Scan for the cell matching the given text and deliver its [x, y] coordinate at center. 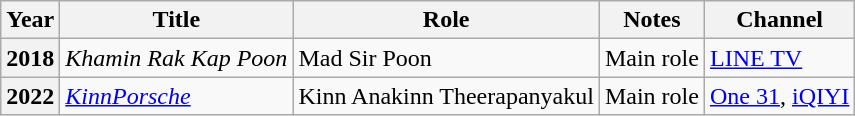
2022 [30, 96]
Title [176, 20]
Khamin Rak Kap Poon [176, 58]
One 31, iQIYI [779, 96]
Notes [652, 20]
Kinn Anakinn Theerapanyakul [446, 96]
Channel [779, 20]
LINE TV [779, 58]
Role [446, 20]
Year [30, 20]
2018 [30, 58]
KinnPorsche [176, 96]
Mad Sir Poon [446, 58]
